Locate the cell with the specified text and output its [X, Y] center coordinate. 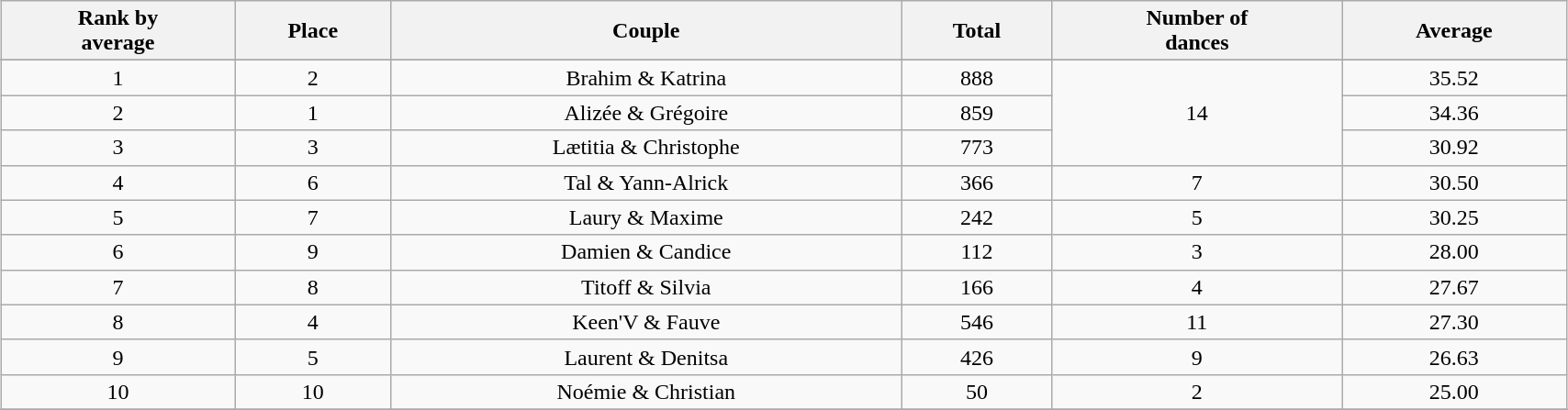
14 [1197, 113]
30.25 [1454, 217]
Laurent & Denitsa [646, 357]
35.52 [1454, 78]
25.00 [1454, 392]
242 [977, 217]
Keen'V & Fauve [646, 322]
Titoff & Silvia [646, 287]
Couple [646, 31]
366 [977, 183]
Average [1454, 31]
Place [313, 31]
112 [977, 252]
27.67 [1454, 287]
773 [977, 148]
166 [977, 287]
Lætitia & Christophe [646, 148]
28.00 [1454, 252]
546 [977, 322]
30.50 [1454, 183]
26.63 [1454, 357]
50 [977, 392]
Damien & Candice [646, 252]
Rank byaverage [118, 31]
Alizée & Grégoire [646, 113]
30.92 [1454, 148]
Tal & Yann-Alrick [646, 183]
Noémie & Christian [646, 392]
859 [977, 113]
426 [977, 357]
Number of dances [1197, 31]
888 [977, 78]
Total [977, 31]
Brahim & Katrina [646, 78]
34.36 [1454, 113]
27.30 [1454, 322]
Laury & Maxime [646, 217]
11 [1197, 322]
